Extract the (X, Y) coordinate from the center of the cell holding the provided text.  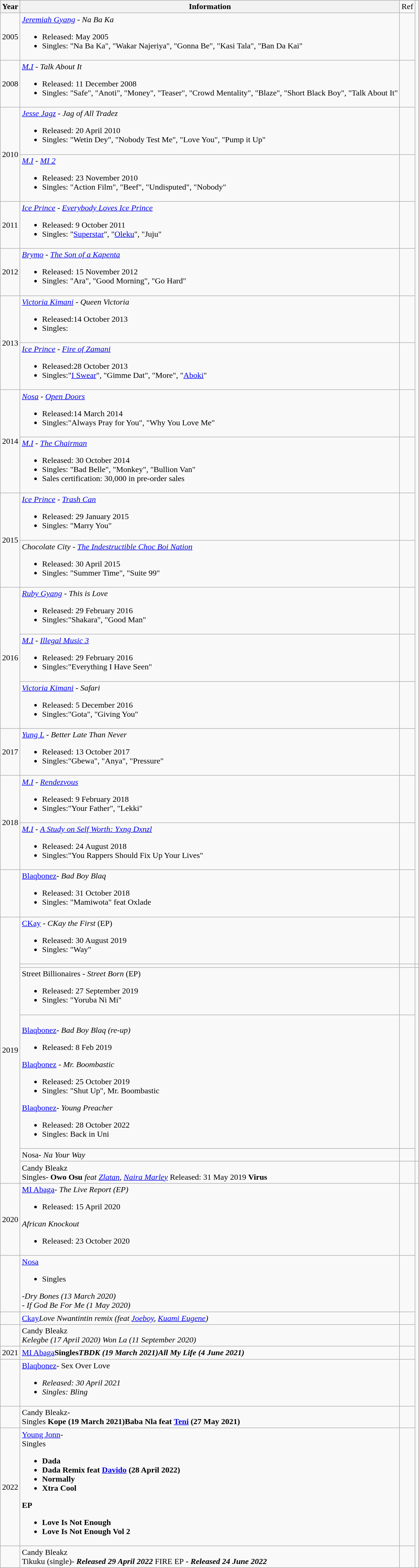
Year (10, 7)
CKay - CKay the First (EP)Released: 30 August 2019Singles: "Way" (210, 940)
Candy Bleakz-Singles Kope (19 March 2021)Baba Nla feat Teni (27 May 2021) (210, 1417)
Yung L - Better Late Than NeverReleased: 13 October 2017Singles:"Gbewa", "Anya", "Pressure" (210, 752)
Ruby Gyang - This is LoveReleased: 29 February 2016Singles:"Shakara", "Good Man" (210, 611)
M.I - Illegal Music 3Released: 29 February 2016Singles:"Everything I Have Seen" (210, 658)
2016 (10, 658)
2019 (10, 1050)
Nosa - Open DoorsReleased:14 March 2014Singles:"Always Pray for You", "Why You Love Me" (210, 413)
2011 (10, 225)
M.I - MI 2Released: 23 November 2010Singles: "Action Film", "Beef", "Undisputed", "Nobody" (210, 178)
NosaSingles-Dry Bones (13 March 2020)- If God Be For Me (1 May 2020) (210, 1284)
MI AbagaSinglesTBDK (19 March 2021)All My Life (4 June 2021) (210, 1353)
Information (210, 7)
Candy BleakzKelegbe (17 April 2020) Won La (11 September 2020) (210, 1335)
Street Billionaires - Street Born (EP)Released: 27 September 2019Singles: "Yoruba Ni Mi" (210, 991)
Ice Prince - Fire of ZamaniReleased:28 October 2013Singles:"I Swear", "Gimme Dat", "More", "Aboki" (210, 366)
Victoria Kimani - Queen VictoriaReleased:14 October 2013Singles: (210, 319)
Blaqbonez- Sex Over LoveReleased: 30 April 2021Singles: Bling (210, 1383)
2018 (10, 823)
2010 (10, 154)
2013 (10, 343)
M.I - A Study on Self Worth: Yxng DxnzlReleased: 24 August 2018Singles:"You Rappers Should Fix Up Your Lives" (210, 846)
Blaqbonez- Bad Boy BlaqReleased: 31 October 2018Singles: "Mamiwota" feat Oxlade (210, 893)
Nosa- Na Your Way (210, 1155)
M.I - The ChairmanReleased: 30 October 2014Singles: "Bad Belle", "Monkey", "Bullion Van"Sales certification: 30,000 in pre-order sales (210, 465)
2020 (10, 1219)
2014 (10, 441)
Ice Prince - Trash CanReleased: 29 January 2015Singles: "Marry You" (210, 516)
Candy BleakzSingles- Owo Osu feat Zlatan, Naira Marley Released: 31 May 2019 Virus (210, 1172)
2008 (10, 84)
M.I - RendezvousReleased: 9 February 2018Singles:"Your Father", "Lekki" (210, 799)
Jesse Jagz - Jag of All TradezReleased: 20 April 2010Singles: "Wetin Dey", "Nobody Test Me", "Love You", "Pump it Up" (210, 131)
2012 (10, 272)
Young Jonn-SinglesDadaDada Remix feat Davido (28 April 2022)NormallyXtra CoolEPLove Is Not EnoughLove Is Not Enough Vol 2 (210, 1487)
2015 (10, 540)
Ice Prince - Everybody Loves Ice PrinceReleased: 9 October 2011Singles: "Superstar", "Oleku", "Juju" (210, 225)
2005 (10, 37)
Jeremiah Gyang - Na Ba KaReleased: May 2005Singles: "Na Ba Ka", "Wakar Najeriya", "Gonna Be", "Kasi Tala", "Ban Da Kai" (210, 37)
MI Abaga- The Live Report (EP)Released: 15 April 2020African KnockoutReleased: 23 October 2020 (210, 1219)
CkayLove Nwantintin remix (feat Joeboy, Kuami Eugene) (210, 1318)
Victoria Kimani - SafariReleased: 5 December 2016Singles:"Gota", "Giving You" (210, 705)
Chocolate City - The Indestructible Choc Boi NationReleased: 30 April 2015Singles: "Summer Time", "Suite 99" (210, 563)
2017 (10, 752)
2022 (10, 1487)
2021 (10, 1353)
Ref (407, 7)
Brymo - The Son of a KapentaReleased: 15 November 2012Singles: "Ara", "Good Morning", "Go Hard" (210, 272)
Candy BleakzTikuku (single)- Released 29 April 2022 FIRE EP - Released 24 June 2022 (210, 1557)
